Return the [X, Y] coordinate for the center point of the cell that contains the specified text.  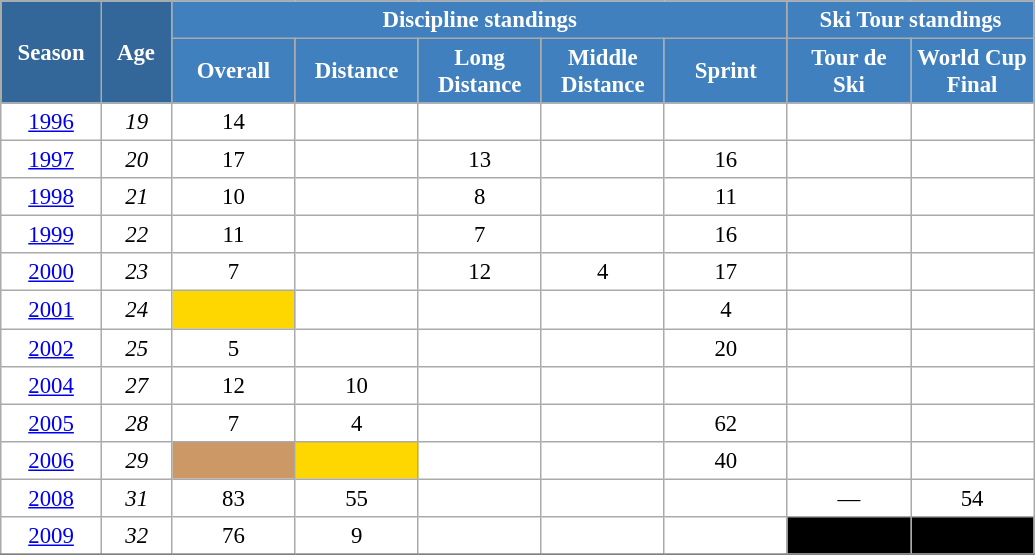
World CupFinal [972, 72]
2006 [52, 460]
Long Distance [480, 72]
54 [972, 498]
19 [136, 122]
— [848, 498]
9 [356, 536]
Sprint [726, 72]
Season [52, 52]
1999 [52, 235]
Tour deSki [848, 72]
2009 [52, 536]
14 [234, 122]
2000 [52, 273]
29 [136, 460]
23 [136, 273]
2001 [52, 310]
28 [136, 423]
1997 [52, 160]
Middle Distance [602, 72]
27 [136, 385]
5 [234, 348]
Distance [356, 72]
8 [480, 197]
2004 [52, 385]
32 [136, 536]
1998 [52, 197]
83 [234, 498]
24 [136, 310]
1996 [52, 122]
22 [136, 235]
Discipline standings [480, 20]
13 [480, 160]
76 [234, 536]
Overall [234, 72]
25 [136, 348]
40 [726, 460]
Age [136, 52]
2005 [52, 423]
2002 [52, 348]
2008 [52, 498]
Ski Tour standings [910, 20]
31 [136, 498]
62 [726, 423]
55 [356, 498]
21 [136, 197]
